Extract the (X, Y) coordinate from the center of the cell holding the provided text.  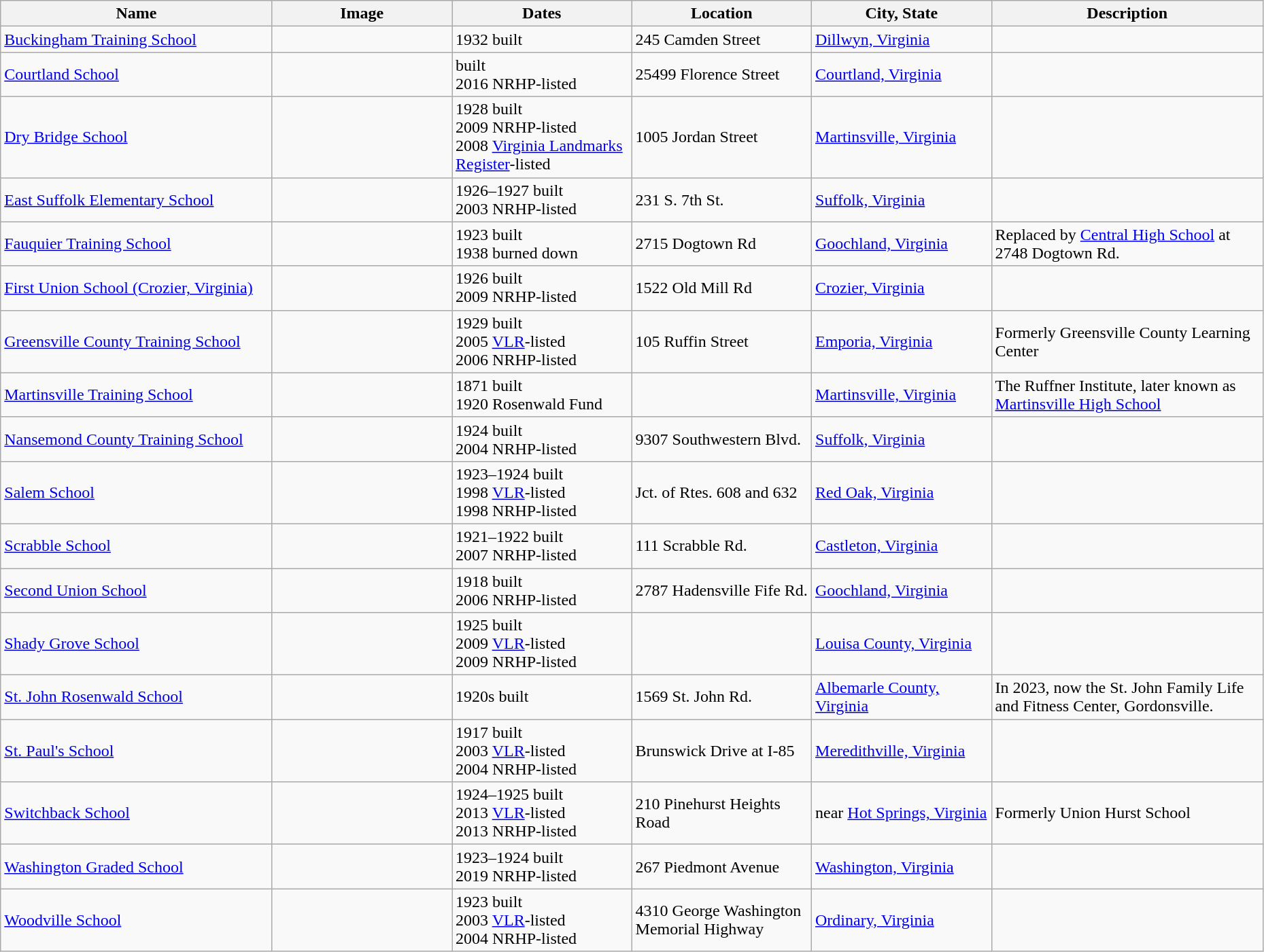
1522 Old Mill Rd (721, 288)
231 S. 7th St. (721, 200)
Woodville School (136, 920)
1924–1925 built2013 VLR-listed2013 NRHP-listed (542, 813)
City, State (902, 14)
1920s built (542, 698)
1926–1927 built2003 NRHP-listed (542, 200)
Louisa County, Virginia (902, 644)
Greensville County Training School (136, 341)
Washington Graded School (136, 866)
Brunswick Drive at I-85 (721, 751)
Meredithville, Virginia (902, 751)
2715 Dogtown Rd (721, 243)
Formerly Greensville County Learning Center (1127, 341)
210 Pinehurst Heights Road (721, 813)
Emporia, Virginia (902, 341)
Castleton, Virginia (902, 545)
Location (721, 14)
245 Camden Street (721, 39)
1871 built1920 Rosenwald Fund (542, 394)
Courtland, Virginia (902, 75)
1926 built2009 NRHP-listed (542, 288)
Second Union School (136, 590)
Dry Bridge School (136, 137)
25499 Florence Street (721, 75)
Albemarle County, Virginia (902, 698)
Nansemond County Training School (136, 439)
267 Piedmont Avenue (721, 866)
built2016 NRHP-listed (542, 75)
1923–1924 built1998 VLR-listed1998 NRHP-listed (542, 492)
Jct. of Rtes. 608 and 632 (721, 492)
111 Scrabble Rd. (721, 545)
Crozier, Virginia (902, 288)
1925 built2009 VLR-listed2009 NRHP-listed (542, 644)
1923 built1938 burned down (542, 243)
near Hot Springs, Virginia (902, 813)
Washington, Virginia (902, 866)
Ordinary, Virginia (902, 920)
Fauquier Training School (136, 243)
1917 built2003 VLR-listed2004 NRHP-listed (542, 751)
Switchback School (136, 813)
1918 built2006 NRHP-listed (542, 590)
Martinsville Training School (136, 394)
Buckingham Training School (136, 39)
1928 built2009 NRHP-listed2008 Virginia Landmarks Register-listed (542, 137)
Scrabble School (136, 545)
4310 George Washington Memorial Highway (721, 920)
1569 St. John Rd. (721, 698)
1923 built2003 VLR-listed2004 NRHP-listed (542, 920)
Courtland School (136, 75)
Formerly Union Hurst School (1127, 813)
Description (1127, 14)
The Ruffner Institute, later known as Martinsville High School (1127, 394)
1005 Jordan Street (721, 137)
105 Ruffin Street (721, 341)
1923–1924 built2019 NRHP-listed (542, 866)
Dillwyn, Virginia (902, 39)
Image (362, 14)
St. John Rosenwald School (136, 698)
In 2023, now the St. John Family Life and Fitness Center, Gordonsville. (1127, 698)
2787 Hadensville Fife Rd. (721, 590)
9307 Southwestern Blvd. (721, 439)
1921–1922 built2007 NRHP-listed (542, 545)
Shady Grove School (136, 644)
Dates (542, 14)
Replaced by Central High School at 2748 Dogtown Rd. (1127, 243)
St. Paul's School (136, 751)
1929 built2005 VLR-listed2006 NRHP-listed (542, 341)
Red Oak, Virginia (902, 492)
1924 built2004 NRHP-listed (542, 439)
First Union School (Crozier, Virginia) (136, 288)
Salem School (136, 492)
1932 built (542, 39)
Name (136, 14)
East Suffolk Elementary School (136, 200)
